Find where the given text appears and provide that cell's center as (x, y) coordinate. 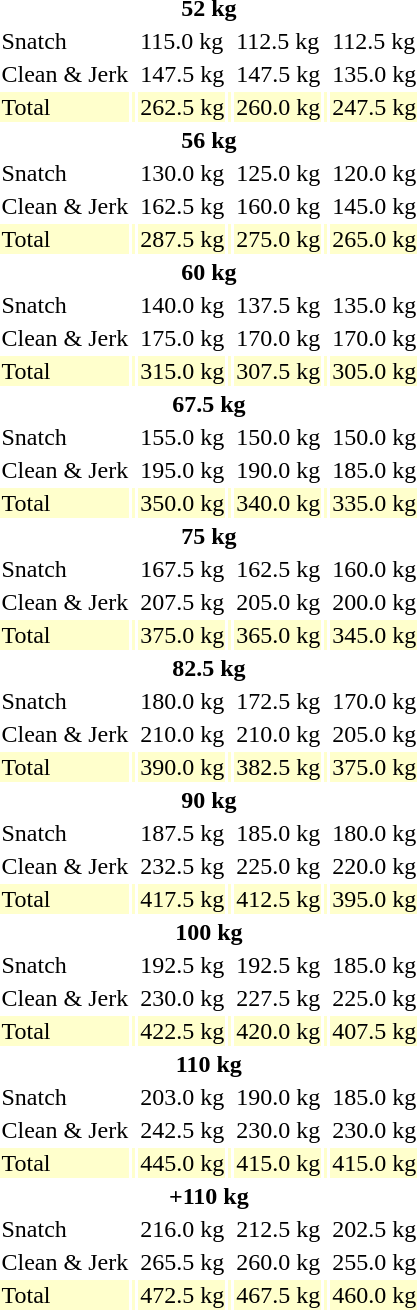
185.0 kg (278, 833)
315.0 kg (182, 371)
203.0 kg (182, 1097)
227.5 kg (278, 998)
350.0 kg (182, 503)
180.0 kg (182, 701)
287.5 kg (182, 239)
417.5 kg (182, 899)
390.0 kg (182, 767)
412.5 kg (278, 899)
195.0 kg (182, 470)
170.0 kg (278, 338)
445.0 kg (182, 1163)
265.5 kg (182, 1262)
207.5 kg (182, 602)
172.5 kg (278, 701)
467.5 kg (278, 1295)
420.0 kg (278, 1031)
137.5 kg (278, 305)
115.0 kg (182, 41)
275.0 kg (278, 239)
307.5 kg (278, 371)
125.0 kg (278, 173)
262.5 kg (182, 107)
175.0 kg (182, 338)
415.0 kg (278, 1163)
225.0 kg (278, 866)
140.0 kg (182, 305)
382.5 kg (278, 767)
187.5 kg (182, 833)
216.0 kg (182, 1229)
112.5 kg (278, 41)
375.0 kg (182, 635)
242.5 kg (182, 1130)
160.0 kg (278, 206)
130.0 kg (182, 173)
150.0 kg (278, 437)
205.0 kg (278, 602)
155.0 kg (182, 437)
422.5 kg (182, 1031)
232.5 kg (182, 866)
472.5 kg (182, 1295)
365.0 kg (278, 635)
340.0 kg (278, 503)
212.5 kg (278, 1229)
167.5 kg (182, 569)
